Output the (X, Y) coordinate of the center of the cell containing the given text.  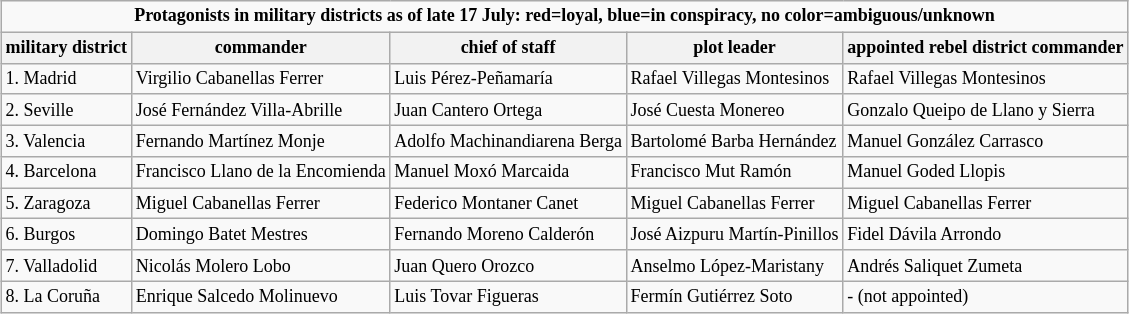
commander (260, 48)
Anselmo López-Maristany (734, 266)
Fernando Moreno Calderón (508, 234)
Bartolomé Barba Hernández (734, 140)
Andrés Saliquet Zumeta (986, 266)
Manuel González Carrasco (986, 140)
appointed rebel district commander (986, 48)
Protagonists in military districts as of late 17 July: red=loyal, blue=in conspiracy, no color=ambiguous/unknown (564, 16)
Enrique Salcedo Molinuevo (260, 296)
Fidel Dávila Arrondo (986, 234)
2. Seville (66, 110)
Federico Montaner Canet (508, 204)
Nicolás Molero Lobo (260, 266)
Domingo Batet Mestres (260, 234)
plot leader (734, 48)
José Cuesta Monereo (734, 110)
Virgilio Cabanellas Ferrer (260, 78)
Luis Pérez-Peñamaría (508, 78)
Gonzalo Queipo de Llano y Sierra (986, 110)
José Fernández Villa-Abrille (260, 110)
Manuel Goded Llopis (986, 172)
1. Madrid (66, 78)
3. Valencia (66, 140)
6. Burgos (66, 234)
Francisco Llano de la Encomienda (260, 172)
- (not appointed) (986, 296)
Francisco Mut Ramón (734, 172)
chief of staff (508, 48)
military district (66, 48)
4. Barcelona (66, 172)
8. La Coruña (66, 296)
Luis Tovar Figueras (508, 296)
Fernando Martínez Monje (260, 140)
Manuel Moxó Marcaida (508, 172)
7. Valladolid (66, 266)
José Aizpuru Martín-Pinillos (734, 234)
5. Zaragoza (66, 204)
Adolfo Machinandiarena Berga (508, 140)
Juan Quero Orozco (508, 266)
Fermín Gutiérrez Soto (734, 296)
Juan Cantero Ortega (508, 110)
